Determine the (x, y) coordinate at the center of the cell enclosing the given text.  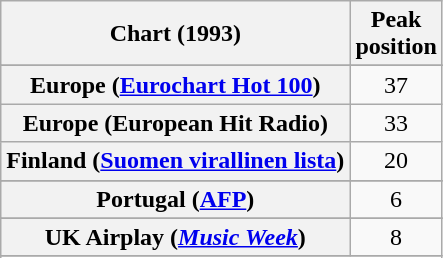
UK Airplay (Music Week) (176, 237)
6 (396, 199)
33 (396, 123)
Chart (1993) (176, 34)
Europe (Eurochart Hot 100) (176, 85)
Portugal (AFP) (176, 199)
Peakposition (396, 34)
Europe (European Hit Radio) (176, 123)
37 (396, 85)
8 (396, 237)
20 (396, 161)
Finland (Suomen virallinen lista) (176, 161)
